Capture the cell that displays the provided text and extract its (X, Y) central coordinate. 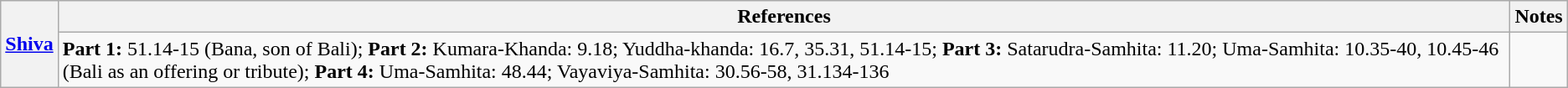
References (784, 17)
Notes (1539, 17)
Shiva (29, 44)
